Search for the cell housing the specified text and yield its (x, y) center coordinate. 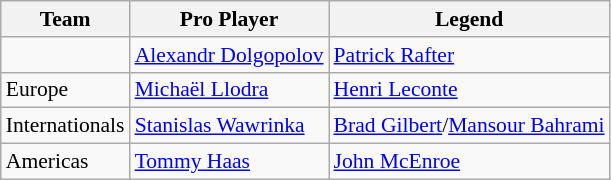
Pro Player (230, 19)
Europe (66, 90)
John McEnroe (470, 162)
Patrick Rafter (470, 55)
Team (66, 19)
Internationals (66, 126)
Stanislas Wawrinka (230, 126)
Legend (470, 19)
Henri Leconte (470, 90)
Michaël Llodra (230, 90)
Americas (66, 162)
Alexandr Dolgopolov (230, 55)
Brad Gilbert/Mansour Bahrami (470, 126)
Tommy Haas (230, 162)
